Capture the cell that displays the provided text and extract its [X, Y] central coordinate. 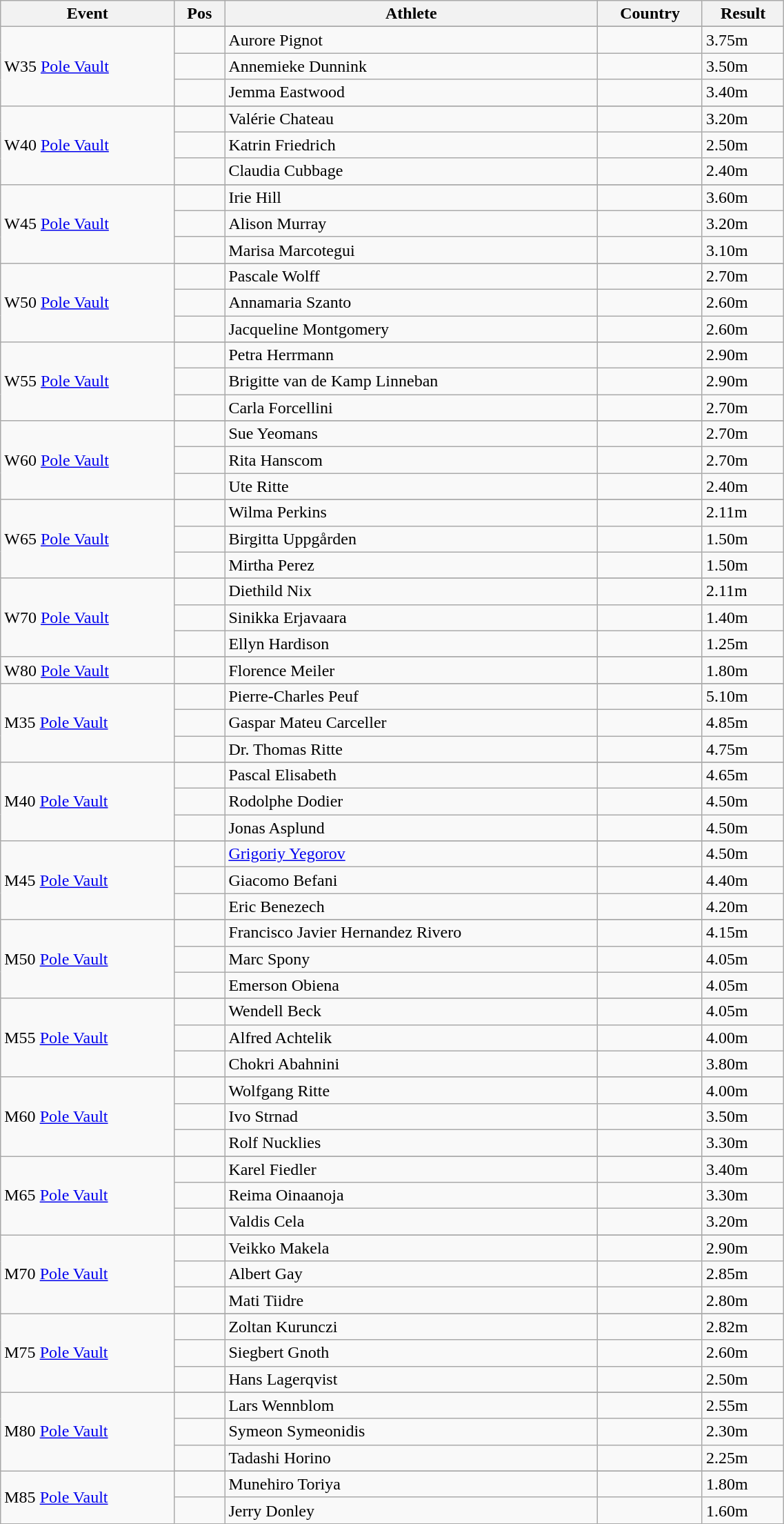
Jacqueline Montgomery [411, 329]
3.80m [743, 1064]
3.75m [743, 40]
1.60m [743, 1510]
4.75m [743, 749]
4.40m [743, 880]
Wendell Beck [411, 1011]
Veikko Makela [411, 1248]
W45 Pole Vault [88, 224]
2.85m [743, 1274]
Annemieke Dunnink [411, 66]
Country [650, 14]
M75 Pole Vault [88, 1353]
M70 Pole Vault [88, 1274]
3.10m [743, 250]
Eric Benezech [411, 907]
4.65m [743, 775]
3.60m [743, 197]
Rita Hanscom [411, 460]
M85 Pole Vault [88, 1497]
Diethild Nix [411, 591]
Alison Murray [411, 224]
Jonas Asplund [411, 828]
Lars Wennblom [411, 1405]
M65 Pole Vault [88, 1196]
W50 Pole Vault [88, 302]
Athlete [411, 14]
Reima Oinaanoja [411, 1196]
Valdis Cela [411, 1222]
Valérie Chateau [411, 119]
Jerry Donley [411, 1510]
Grigoriy Yegorov [411, 854]
Gaspar Mateu Carceller [411, 722]
Brigitte van de Kamp Linneban [411, 382]
Chokri Abahnini [411, 1064]
Claudia Cubbage [411, 171]
2.55m [743, 1405]
M60 Pole Vault [88, 1116]
Birgitta Uppgården [411, 539]
Francisco Javier Hernandez Rivero [411, 933]
Mirtha Perez [411, 565]
Mati Tiidre [411, 1300]
Katrin Friedrich [411, 145]
2.30m [743, 1432]
Karel Fiedler [411, 1169]
M50 Pole Vault [88, 959]
Pierre-Charles Peuf [411, 696]
W65 Pole Vault [88, 539]
M55 Pole Vault [88, 1038]
Zoltan Kurunczi [411, 1327]
5.10m [743, 696]
Pascal Elisabeth [411, 775]
Florence Meiler [411, 670]
Irie Hill [411, 197]
Sinikka Erjavaara [411, 617]
Pascale Wolff [411, 276]
Ellyn Hardison [411, 644]
2.82m [743, 1327]
Munehiro Toriya [411, 1484]
Marc Spony [411, 959]
Wilma Perkins [411, 513]
Giacomo Befani [411, 880]
Emerson Obiena [411, 985]
Carla Forcellini [411, 408]
W80 Pole Vault [88, 670]
W35 Pole Vault [88, 66]
M45 Pole Vault [88, 880]
Hans Lagerqvist [411, 1379]
Result [743, 14]
4.15m [743, 933]
Rodolphe Dodier [411, 802]
Siegbert Gnoth [411, 1353]
Albert Gay [411, 1274]
Petra Herrmann [411, 355]
Annamaria Szanto [411, 302]
Ute Ritte [411, 486]
Pos [200, 14]
M80 Pole Vault [88, 1432]
Wolfgang Ritte [411, 1090]
M35 Pole Vault [88, 722]
W55 Pole Vault [88, 382]
Alfred Achtelik [411, 1038]
1.25m [743, 644]
2.25m [743, 1458]
M40 Pole Vault [88, 802]
Jemma Eastwood [411, 92]
Aurore Pignot [411, 40]
Sue Yeomans [411, 434]
W70 Pole Vault [88, 617]
W40 Pole Vault [88, 145]
4.85m [743, 722]
Event [88, 14]
4.20m [743, 907]
Marisa Marcotegui [411, 250]
Symeon Symeonidis [411, 1432]
Tadashi Horino [411, 1458]
Rolf Nucklies [411, 1142]
W60 Pole Vault [88, 460]
1.40m [743, 617]
Dr. Thomas Ritte [411, 749]
2.80m [743, 1300]
Ivo Strnad [411, 1116]
